From the cell containing the given text, extract its center point as (x, y) coordinate. 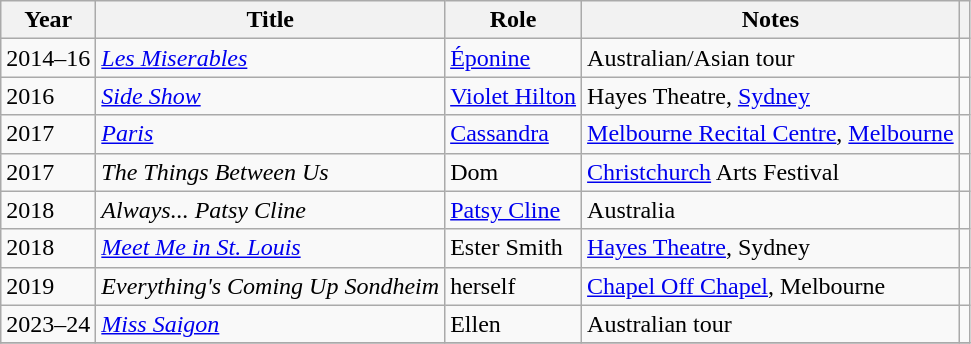
Everything's Coming Up Sondheim (270, 286)
Notes (771, 20)
Patsy Cline (514, 210)
herself (514, 286)
Australian/Asian tour (771, 58)
2019 (48, 286)
Year (48, 20)
Dom (514, 172)
Violet Hilton (514, 96)
2014–16 (48, 58)
Ester Smith (514, 248)
Side Show (270, 96)
Christchurch Arts Festival (771, 172)
Title (270, 20)
Always... Patsy Cline (270, 210)
2016 (48, 96)
Australia (771, 210)
Australian tour (771, 324)
Role (514, 20)
Chapel Off Chapel, Melbourne (771, 286)
The Things Between Us (270, 172)
Les Miserables (270, 58)
Cassandra (514, 134)
Miss Saigon (270, 324)
Paris (270, 134)
Ellen (514, 324)
Melbourne Recital Centre, Melbourne (771, 134)
Éponine (514, 58)
2023–24 (48, 324)
Meet Me in St. Louis (270, 248)
